Find where the given text appears and provide that cell's center as (X, Y) coordinate. 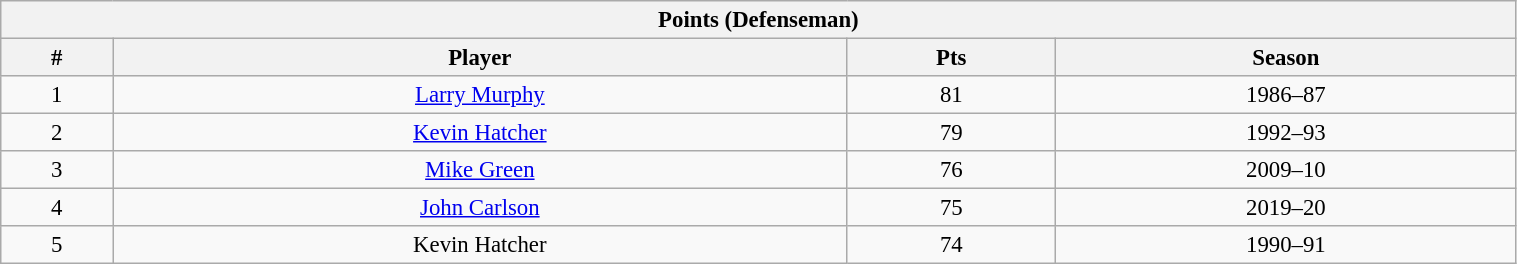
5 (57, 245)
1 (57, 95)
3 (57, 170)
1990–91 (1286, 245)
2 (57, 133)
74 (952, 245)
Mike Green (480, 170)
Pts (952, 58)
Player (480, 58)
4 (57, 208)
Season (1286, 58)
2009–10 (1286, 170)
John Carlson (480, 208)
Points (Defenseman) (758, 20)
81 (952, 95)
# (57, 58)
1986–87 (1286, 95)
1992–93 (1286, 133)
Larry Murphy (480, 95)
2019–20 (1286, 208)
75 (952, 208)
79 (952, 133)
76 (952, 170)
